For the text-containing cell, return its midpoint in (x, y) coordinate format. 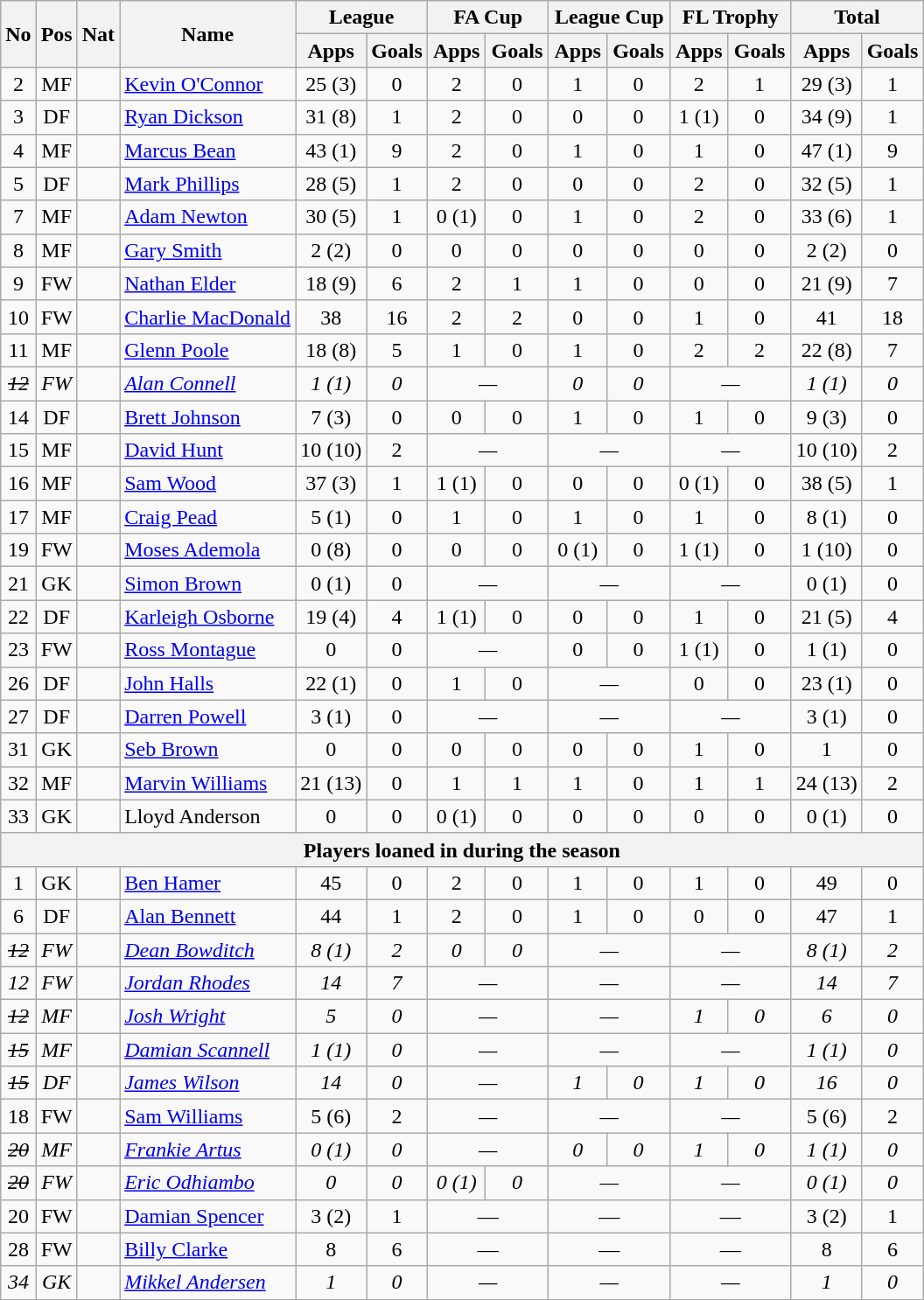
18 (8) (331, 350)
Frankie Artus (208, 1150)
Charlie MacDonald (208, 317)
Marvin Williams (208, 783)
Billy Clarke (208, 1249)
Eric Odhiambo (208, 1183)
49 (826, 883)
21 (9) (826, 283)
22 (1) (331, 683)
Brett Johnson (208, 417)
Lloyd Anderson (208, 816)
33 (18, 816)
Mark Phillips (208, 184)
Nathan Elder (208, 283)
30 (5) (331, 217)
27 (18, 716)
Darren Powell (208, 716)
Ben Hamer (208, 883)
19 (4) (331, 617)
22 (8) (826, 350)
Karleigh Osborne (208, 617)
Simon Brown (208, 584)
Damian Scannell (208, 1050)
Mikkel Andersen (208, 1283)
21 (13) (331, 783)
18 (9) (331, 283)
33 (6) (826, 217)
10 (18, 317)
0 (8) (331, 550)
34 (18, 1283)
47 (1) (826, 150)
47 (826, 916)
Seb Brown (208, 750)
League Cup (609, 17)
17 (18, 517)
44 (331, 916)
Pos (56, 34)
23 (1) (826, 683)
Ryan Dickson (208, 117)
34 (9) (826, 117)
21 (5) (826, 617)
Gary Smith (208, 250)
Jordan Rhodes (208, 983)
Players loaned in during the season (462, 849)
32 (5) (826, 184)
Sam Williams (208, 1116)
Marcus Bean (208, 150)
45 (331, 883)
Kevin O'Connor (208, 84)
19 (18, 550)
Glenn Poole (208, 350)
23 (18, 650)
Josh Wright (208, 1017)
5 (1) (331, 517)
22 (18, 617)
Damian Spencer (208, 1216)
Ross Montague (208, 650)
David Hunt (208, 451)
Craig Pead (208, 517)
41 (826, 317)
31 (8) (331, 117)
John Halls (208, 683)
29 (3) (826, 84)
21 (18, 584)
No (18, 34)
31 (18, 750)
Sam Wood (208, 484)
28 (18, 1249)
League (362, 17)
Alan Bennett (208, 916)
43 (1) (331, 150)
26 (18, 683)
Dean Bowditch (208, 949)
9 (3) (826, 417)
Name (208, 34)
28 (5) (331, 184)
Moses Ademola (208, 550)
FA Cup (488, 17)
32 (18, 783)
Adam Newton (208, 217)
11 (18, 350)
Alan Connell (208, 383)
25 (3) (331, 84)
Nat (98, 34)
24 (13) (826, 783)
38 (331, 317)
7 (3) (331, 417)
FL Trophy (731, 17)
James Wilson (208, 1083)
1 (10) (826, 550)
38 (5) (826, 484)
Total (857, 17)
3 (18, 117)
37 (3) (331, 484)
